Extract the [x, y] coordinate from the center of the cell holding the provided text.  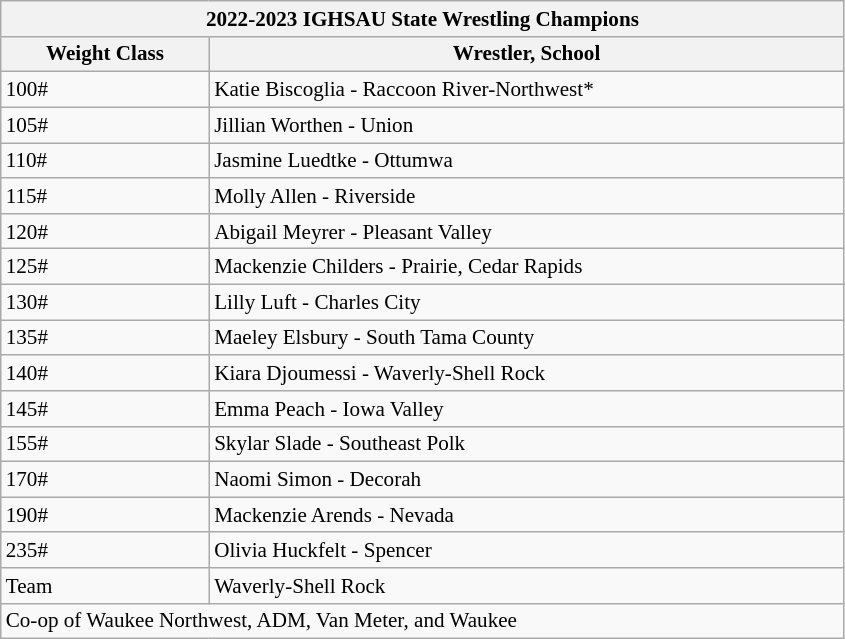
Lilly Luft - Charles City [526, 302]
115# [105, 196]
Mackenzie Arends - Nevada [526, 514]
Wrestler, School [526, 54]
235# [105, 550]
Co-op of Waukee Northwest, ADM, Van Meter, and Waukee [422, 620]
105# [105, 124]
Skylar Slade - Southeast Polk [526, 444]
Weight Class [105, 54]
Waverly-Shell Rock [526, 586]
155# [105, 444]
Naomi Simon - Decorah [526, 480]
Katie Biscoglia - Raccoon River-Northwest* [526, 90]
Jasmine Luedtke - Ottumwa [526, 160]
Team [105, 586]
Molly Allen - Riverside [526, 196]
145# [105, 408]
120# [105, 230]
190# [105, 514]
125# [105, 266]
100# [105, 90]
Emma Peach - Iowa Valley [526, 408]
135# [105, 338]
Mackenzie Childers - Prairie, Cedar Rapids [526, 266]
110# [105, 160]
Jillian Worthen - Union [526, 124]
2022-2023 IGHSAU State Wrestling Champions [422, 18]
Abigail Meyrer - Pleasant Valley [526, 230]
Maeley Elsbury - South Tama County [526, 338]
170# [105, 480]
130# [105, 302]
Olivia Huckfelt - Spencer [526, 550]
Kiara Djoumessi - Waverly-Shell Rock [526, 372]
140# [105, 372]
